Locate the cell with the specified text and output its (x, y) center coordinate. 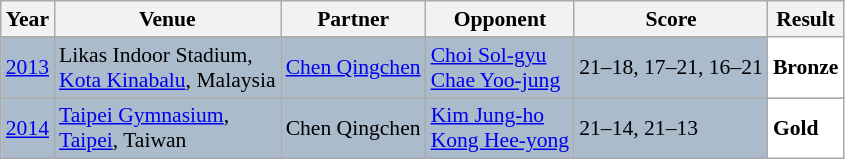
Partner (354, 19)
Result (806, 19)
2013 (28, 68)
Year (28, 19)
21–14, 21–13 (671, 128)
Score (671, 19)
2014 (28, 128)
Bronze (806, 68)
Likas Indoor Stadium,Kota Kinabalu, Malaysia (168, 68)
Opponent (500, 19)
21–18, 17–21, 16–21 (671, 68)
Taipei Gymnasium,Taipei, Taiwan (168, 128)
Choi Sol-gyu Chae Yoo-jung (500, 68)
Gold (806, 128)
Kim Jung-ho Kong Hee-yong (500, 128)
Venue (168, 19)
